Determine the (x, y) coordinate at the center of the cell enclosing the given text.  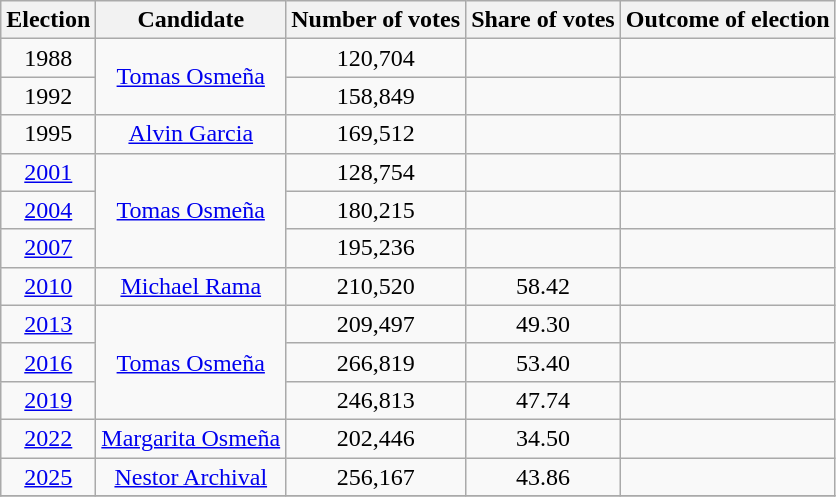
195,236 (376, 248)
202,446 (376, 438)
49.30 (544, 324)
169,512 (376, 134)
Alvin Garcia (191, 134)
Michael Rama (191, 286)
2013 (48, 324)
1988 (48, 58)
120,704 (376, 58)
2007 (48, 248)
2025 (48, 477)
34.50 (544, 438)
43.86 (544, 477)
2019 (48, 400)
128,754 (376, 172)
Election (48, 20)
1992 (48, 96)
256,167 (376, 477)
209,497 (376, 324)
180,215 (376, 210)
158,849 (376, 96)
2001 (48, 172)
47.74 (544, 400)
53.40 (544, 362)
266,819 (376, 362)
246,813 (376, 400)
Candidate (191, 20)
2010 (48, 286)
58.42 (544, 286)
210,520 (376, 286)
Outcome of election (728, 20)
Number of votes (376, 20)
2022 (48, 438)
2016 (48, 362)
Margarita Osmeña (191, 438)
2004 (48, 210)
Share of votes (544, 20)
1995 (48, 134)
Nestor Archival (191, 477)
